For the text-containing cell, return its midpoint in [x, y] coordinate format. 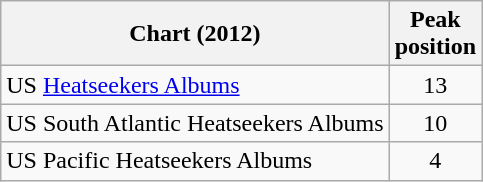
13 [435, 85]
Peakposition [435, 34]
US Heatseekers Albums [195, 85]
US South Atlantic Heatseekers Albums [195, 123]
Chart (2012) [195, 34]
10 [435, 123]
4 [435, 161]
US Pacific Heatseekers Albums [195, 161]
